Locate the cell with the specified text and output its [x, y] center coordinate. 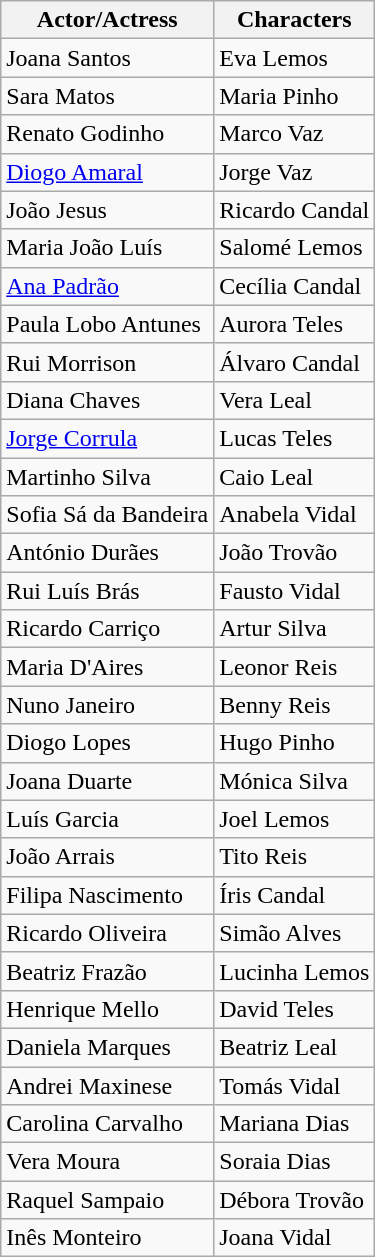
Luís Garcia [108, 819]
Carolina Carvalho [108, 1124]
Paula Lobo Antunes [108, 324]
Álvaro Candal [294, 362]
David Teles [294, 1009]
Vera Moura [108, 1162]
Diana Chaves [108, 400]
Lucas Teles [294, 438]
Débora Trovão [294, 1200]
Ricardo Candal [294, 210]
Soraia Dias [294, 1162]
Anabela Vidal [294, 515]
Cecília Candal [294, 286]
Simão Alves [294, 933]
Mónica Silva [294, 781]
Benny Reis [294, 705]
Salomé Lemos [294, 248]
Joana Duarte [108, 781]
Inês Monteiro [108, 1238]
Íris Candal [294, 895]
Ana Padrão [108, 286]
Vera Leal [294, 400]
João Arrais [108, 857]
Ricardo Oliveira [108, 933]
Sofia Sá da Bandeira [108, 515]
Joana Santos [108, 58]
Fausto Vidal [294, 591]
Renato Godinho [108, 134]
Ricardo Carriço [108, 629]
Andrei Maxinese [108, 1085]
Maria D'Aires [108, 667]
Henrique Mello [108, 1009]
Filipa Nascimento [108, 895]
Joel Lemos [294, 819]
Daniela Marques [108, 1047]
Diogo Amaral [108, 172]
Jorge Vaz [294, 172]
Hugo Pinho [294, 743]
Rui Morrison [108, 362]
João Trovão [294, 553]
Beatriz Frazão [108, 971]
Leonor Reis [294, 667]
Joana Vidal [294, 1238]
Rui Luís Brás [108, 591]
João Jesus [108, 210]
Maria Pinho [294, 96]
Eva Lemos [294, 58]
Artur Silva [294, 629]
Caio Leal [294, 477]
Tito Reis [294, 857]
Diogo Lopes [108, 743]
Beatriz Leal [294, 1047]
Tomás Vidal [294, 1085]
Raquel Sampaio [108, 1200]
António Durães [108, 553]
Nuno Janeiro [108, 705]
Marco Vaz [294, 134]
Maria João Luís [108, 248]
Sara Matos [108, 96]
Martinho Silva [108, 477]
Characters [294, 20]
Mariana Dias [294, 1124]
Actor/Actress [108, 20]
Lucinha Lemos [294, 971]
Jorge Corrula [108, 438]
Aurora Teles [294, 324]
